Determine the [X, Y] coordinate at the center of the cell enclosing the given text.  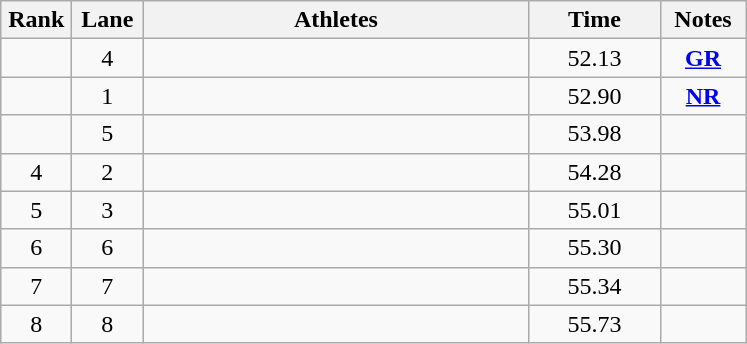
Rank [36, 20]
1 [108, 96]
Notes [703, 20]
Athletes [336, 20]
52.13 [594, 58]
55.30 [594, 248]
3 [108, 210]
GR [703, 58]
54.28 [594, 172]
Lane [108, 20]
2 [108, 172]
55.34 [594, 286]
55.01 [594, 210]
52.90 [594, 96]
NR [703, 96]
55.73 [594, 324]
53.98 [594, 134]
Time [594, 20]
